For the text-containing cell, return its midpoint in (x, y) coordinate format. 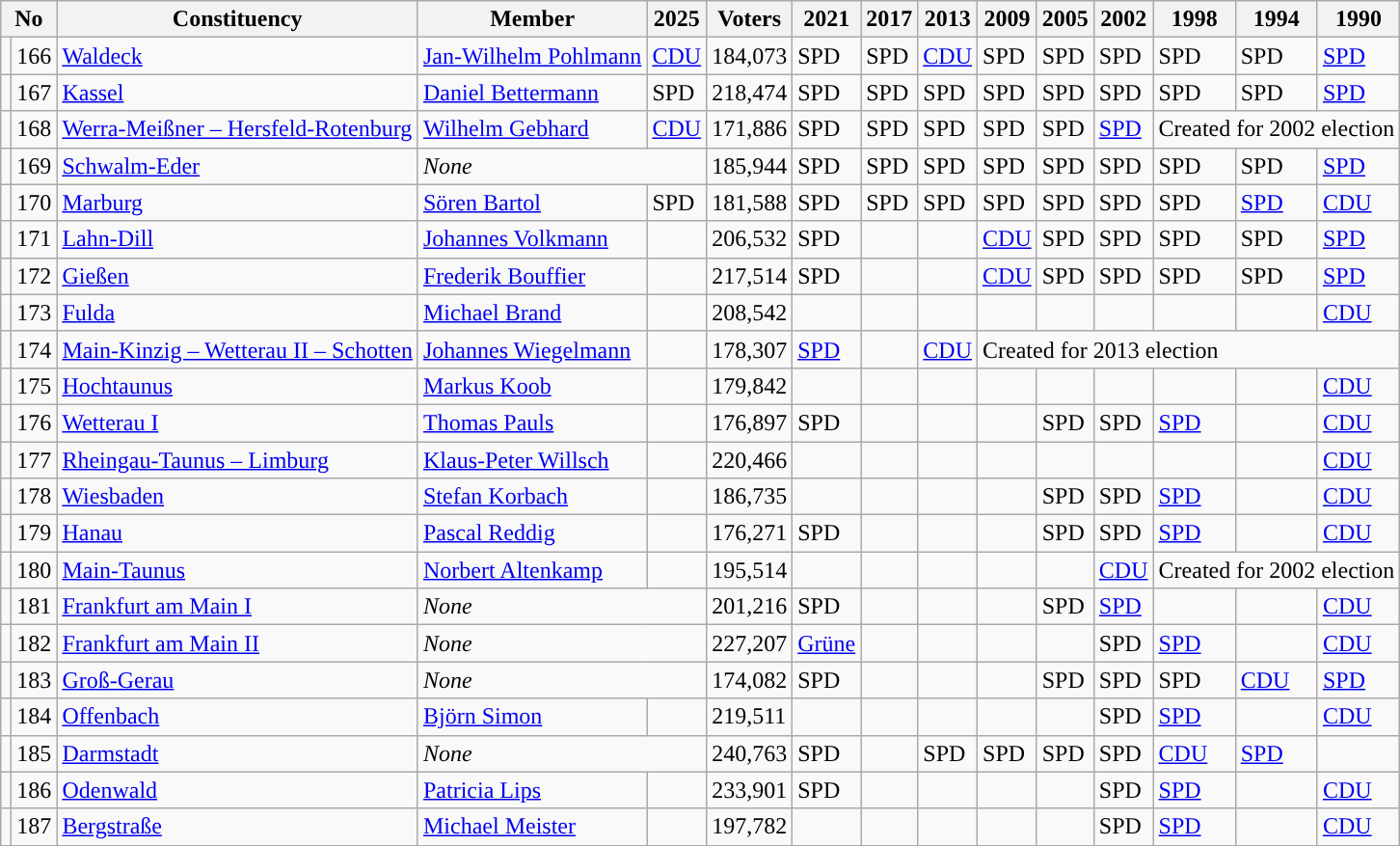
1990 (1358, 19)
176,271 (750, 533)
Constituency (237, 19)
Stefan Korbach (532, 497)
217,514 (750, 276)
218,474 (750, 93)
186 (35, 790)
Member (532, 19)
178 (35, 497)
Frederik Bouffier (532, 276)
Pascal Reddig (532, 533)
Main-Taunus (237, 570)
Frankfurt am Main II (237, 643)
Frankfurt am Main I (237, 607)
179 (35, 533)
184 (35, 717)
Lahn-Dill (237, 239)
Markus Koob (532, 386)
Marburg (237, 203)
195,514 (750, 570)
2005 (1064, 19)
Created for 2013 election (1189, 349)
187 (35, 827)
2025 (677, 19)
Norbert Altenkamp (532, 570)
1994 (1277, 19)
175 (35, 386)
171 (35, 239)
197,782 (750, 827)
181 (35, 607)
168 (35, 129)
240,763 (750, 753)
2009 (1008, 19)
185 (35, 753)
220,466 (750, 460)
1998 (1194, 19)
Thomas Pauls (532, 423)
184,073 (750, 56)
Grüne (827, 643)
173 (35, 313)
169 (35, 166)
Jan-Wilhelm Pohlmann (532, 56)
Groß-Gerau (237, 680)
Johannes Wiegelmann (532, 349)
Bergstraße (237, 827)
177 (35, 460)
183 (35, 680)
2021 (827, 19)
Darmstadt (237, 753)
167 (35, 93)
Michael Brand (532, 313)
Johannes Volkmann (532, 239)
Schwalm-Eder (237, 166)
Hochtaunus (237, 386)
Gießen (237, 276)
Voters (750, 19)
Werra-Meißner – Hersfeld-Rotenburg (237, 129)
178,307 (750, 349)
171,886 (750, 129)
201,216 (750, 607)
179,842 (750, 386)
172 (35, 276)
Daniel Bettermann (532, 93)
233,901 (750, 790)
176 (35, 423)
174 (35, 349)
Rheingau-Taunus – Limburg (237, 460)
206,532 (750, 239)
186,735 (750, 497)
Kassel (237, 93)
219,511 (750, 717)
Patricia Lips (532, 790)
181,588 (750, 203)
Offenbach (237, 717)
Klaus-Peter Willsch (532, 460)
180 (35, 570)
No (29, 19)
170 (35, 203)
208,542 (750, 313)
182 (35, 643)
176,897 (750, 423)
227,207 (750, 643)
2002 (1123, 19)
Wiesbaden (237, 497)
174,082 (750, 680)
Fulda (237, 313)
Björn Simon (532, 717)
Hanau (237, 533)
Main-Kinzig – Wetterau II – Schotten (237, 349)
Waldeck (237, 56)
2013 (948, 19)
Sören Bartol (532, 203)
2017 (889, 19)
185,944 (750, 166)
Odenwald (237, 790)
Michael Meister (532, 827)
Wetterau I (237, 423)
Wilhelm Gebhard (532, 129)
166 (35, 56)
